Pinpoint the cell where the given text exists, returning its [x, y] midpoint coordinate. 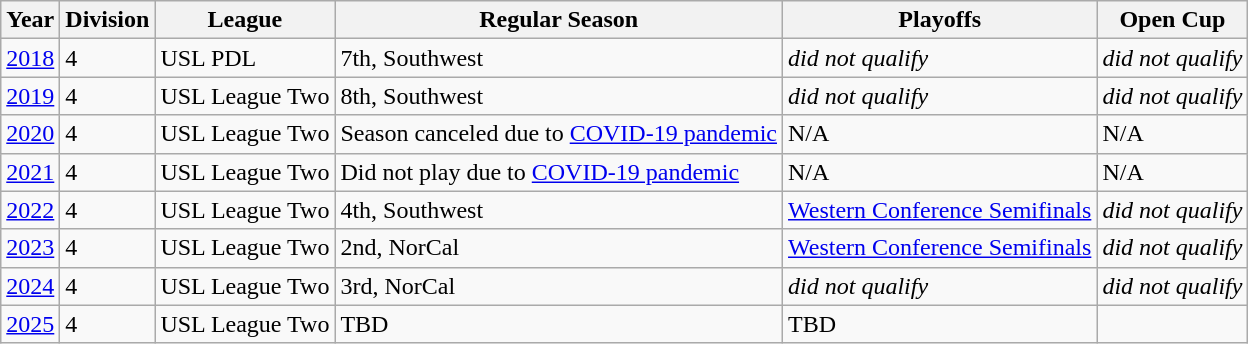
Regular Season [559, 20]
2025 [30, 324]
Year [30, 20]
4th, Southwest [559, 210]
USL PDL [245, 58]
Playoffs [940, 20]
League [245, 20]
Season canceled due to COVID-19 pandemic [559, 134]
7th, Southwest [559, 58]
2020 [30, 134]
2nd, NorCal [559, 248]
2024 [30, 286]
Open Cup [1172, 20]
2022 [30, 210]
2019 [30, 96]
2021 [30, 172]
Did not play due to COVID-19 pandemic [559, 172]
3rd, NorCal [559, 286]
2023 [30, 248]
2018 [30, 58]
Division [108, 20]
8th, Southwest [559, 96]
